Capture the cell that displays the provided text and extract its (X, Y) central coordinate. 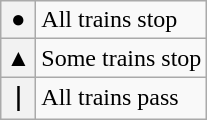
All trains stop (122, 20)
｜ (18, 98)
Some trains stop (122, 58)
All trains pass (122, 98)
▲ (18, 58)
● (18, 20)
